Pinpoint the cell where the given text exists, returning its (x, y) midpoint coordinate. 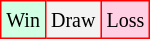
Win (24, 20)
Loss (126, 20)
Draw (72, 20)
